Return (x, y) of the center of cell containing provided text 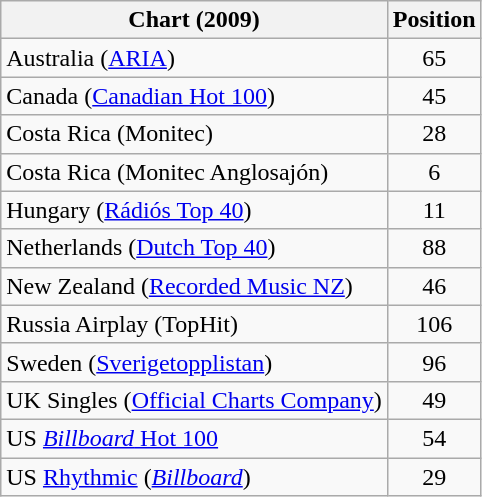
54 (434, 438)
49 (434, 400)
Russia Airplay (TopHit) (194, 324)
106 (434, 324)
Canada (Canadian Hot 100) (194, 96)
Hungary (Rádiós Top 40) (194, 210)
US Rhythmic (Billboard) (194, 477)
Sweden (Sverigetopplistan) (194, 362)
65 (434, 58)
6 (434, 172)
45 (434, 96)
96 (434, 362)
New Zealand (Recorded Music NZ) (194, 286)
11 (434, 210)
28 (434, 134)
Costa Rica (Monitec) (194, 134)
Chart (2009) (194, 20)
US Billboard Hot 100 (194, 438)
UK Singles (Official Charts Company) (194, 400)
Costa Rica (Monitec Anglosajón) (194, 172)
88 (434, 248)
46 (434, 286)
Netherlands (Dutch Top 40) (194, 248)
Australia (ARIA) (194, 58)
29 (434, 477)
Position (434, 20)
